Detect which cell encompasses the target text, then output its [x, y] center coordinate. 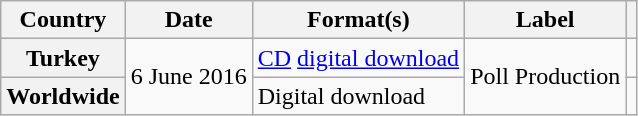
Turkey [63, 58]
Worldwide [63, 96]
Format(s) [358, 20]
Poll Production [546, 77]
Label [546, 20]
Country [63, 20]
CD digital download [358, 58]
Date [188, 20]
6 June 2016 [188, 77]
Digital download [358, 96]
